Return [X, Y] of the center of cell containing provided text 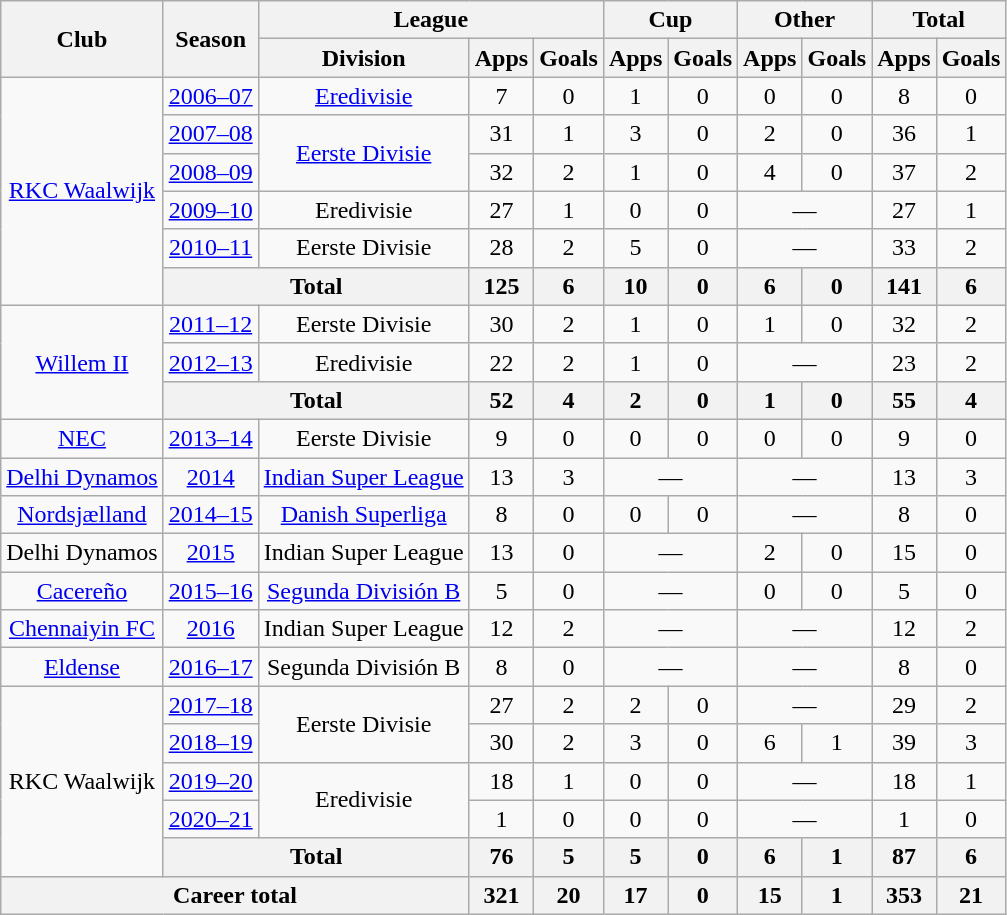
23 [904, 362]
33 [904, 248]
10 [635, 286]
Division [364, 58]
22 [501, 362]
39 [904, 743]
Cacereño [82, 591]
2010–11 [210, 248]
League [430, 20]
2015 [210, 553]
2016 [210, 629]
31 [501, 134]
Danish Superliga [364, 515]
2007–08 [210, 134]
Other [805, 20]
321 [501, 895]
2014 [210, 477]
55 [904, 400]
Club [82, 39]
87 [904, 857]
21 [971, 895]
Cup [670, 20]
37 [904, 172]
2012–13 [210, 362]
2013–14 [210, 438]
Season [210, 39]
28 [501, 248]
36 [904, 134]
2018–19 [210, 743]
2011–12 [210, 324]
2014–15 [210, 515]
52 [501, 400]
Career total [235, 895]
2015–16 [210, 591]
Willem II [82, 362]
2008–09 [210, 172]
Eldense [82, 667]
2019–20 [210, 781]
20 [569, 895]
353 [904, 895]
141 [904, 286]
7 [501, 96]
Nordsjælland [82, 515]
125 [501, 286]
2016–17 [210, 667]
2006–07 [210, 96]
29 [904, 705]
Chennaiyin FC [82, 629]
76 [501, 857]
2020–21 [210, 819]
NEC [82, 438]
2009–10 [210, 210]
17 [635, 895]
2017–18 [210, 705]
